Find where the given text appears and provide that cell's center as (x, y) coordinate. 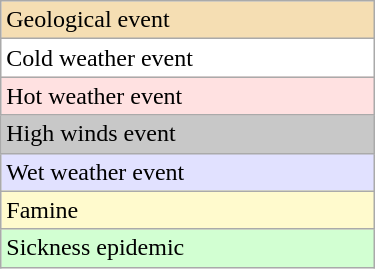
Cold weather event (188, 58)
Hot weather event (188, 96)
Wet weather event (188, 172)
Sickness epidemic (188, 248)
Famine (188, 210)
Geological event (188, 20)
High winds event (188, 134)
